Pinpoint the cell where the given text exists, returning its (X, Y) midpoint coordinate. 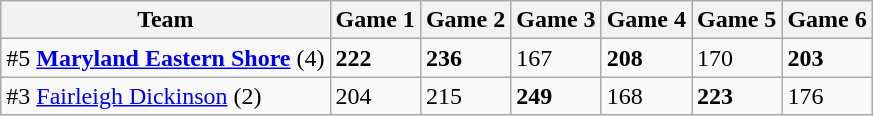
167 (556, 58)
223 (737, 96)
168 (646, 96)
Game 3 (556, 20)
Game 4 (646, 20)
Game 1 (375, 20)
170 (737, 58)
Game 6 (827, 20)
203 (827, 58)
#5 Maryland Eastern Shore (4) (166, 58)
Game 5 (737, 20)
222 (375, 58)
204 (375, 96)
208 (646, 58)
Game 2 (465, 20)
236 (465, 58)
Team (166, 20)
249 (556, 96)
176 (827, 96)
#3 Fairleigh Dickinson (2) (166, 96)
215 (465, 96)
